For the text-containing cell, return its midpoint in (X, Y) coordinate format. 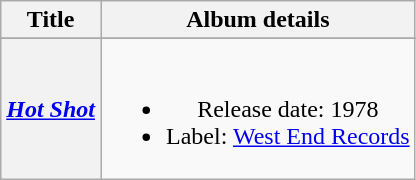
Hot Shot (51, 109)
Title (51, 20)
Album details (258, 20)
Release date: 1978Label: West End Records (258, 109)
